Provide the [x, y] coordinate of the cell's center where the given text is located.  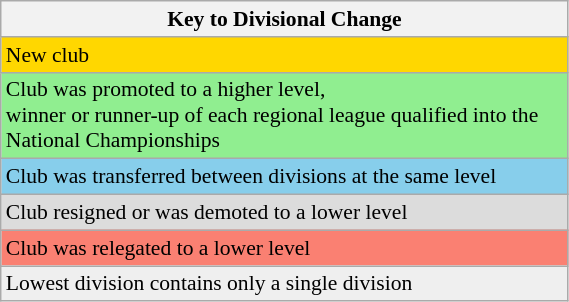
Lowest division contains only a single division [284, 284]
Club was transferred between divisions at the same level [284, 177]
Club resigned or was demoted to a lower level [284, 213]
Key to Divisional Change [284, 19]
New club [284, 55]
Club was promoted to a higher level,winner or runner-up of each regional league qualified into the National Championships [284, 116]
Club was relegated to a lower level [284, 248]
